Search for the cell housing the specified text and yield its [x, y] center coordinate. 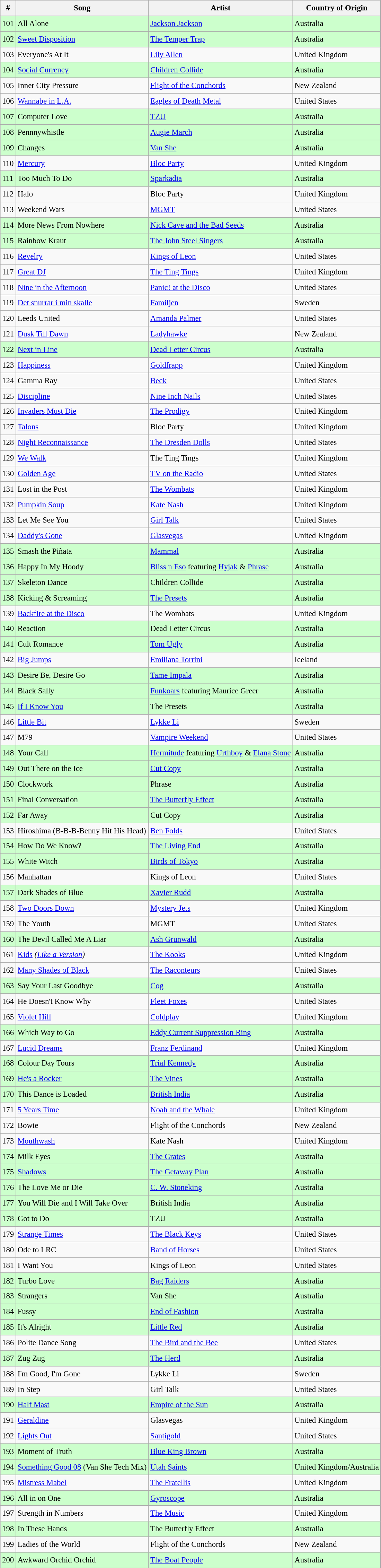
Amanda Palmer [221, 319]
Coldplay [221, 1017]
Dusk Till Dawn [82, 334]
Next in Line [82, 349]
197 [8, 1514]
Blue King Brown [221, 1451]
151 [8, 800]
Nick Cave and the Bad Seeds [221, 225]
Daddy's Gone [82, 536]
Strange Times [82, 1234]
144 [8, 691]
The Living End [221, 846]
120 [8, 319]
188 [8, 1374]
Colour Day Tours [82, 1064]
Revelry [82, 256]
164 [8, 1001]
153 [8, 831]
Kicking & Screaming [82, 598]
Tom Ugly [221, 645]
Everyone's At It [82, 55]
Trial Kennedy [221, 1064]
194 [8, 1467]
Cog [221, 986]
The Devil Called Me A Liar [82, 939]
Strangers [82, 1296]
Empire of the Sun [221, 1405]
Desire Be, Desire Go [82, 676]
145 [8, 706]
Changes [82, 148]
Rainbow Kraut [82, 241]
Mercury [82, 164]
Say Your Last Goodbye [82, 986]
The Boat People [221, 1560]
Clockwork [82, 784]
Smash the Piñata [82, 552]
168 [8, 1064]
We Walk [82, 458]
Pennnywhistle [82, 132]
Ladies of the World [82, 1545]
Cult Romance [82, 645]
173 [8, 1141]
Out There on the Ice [82, 769]
200 [8, 1560]
Let Me See You [82, 520]
143 [8, 676]
158 [8, 909]
The Prodigy [221, 412]
Emilíana Torrini [221, 660]
195 [8, 1482]
186 [8, 1343]
End of Fashion [221, 1312]
All in on One [82, 1498]
142 [8, 660]
He's a Rocker [82, 1079]
Santigold [221, 1436]
177 [8, 1203]
Country of Origin [337, 8]
Discipline [82, 396]
Far Away [82, 815]
Little Red [221, 1327]
160 [8, 939]
118 [8, 288]
The Black Keys [221, 1234]
193 [8, 1451]
Zug Zug [82, 1358]
Ash Grunwald [221, 939]
White Witch [82, 861]
Ben Folds [221, 831]
Turbo Love [82, 1281]
The Kooks [221, 955]
Utah Saints [221, 1467]
Det snurrar i min skalle [82, 303]
101 [8, 24]
The Youth [82, 924]
Happiness [82, 365]
189 [8, 1390]
Skeleton Dance [82, 582]
Milk Eyes [82, 1157]
102 [8, 40]
Lights Out [82, 1436]
Lucid Dreams [82, 1048]
Nine Inch Nails [221, 396]
Eddy Current Suppression Ring [221, 1033]
107 [8, 116]
Gyroscope [221, 1498]
Wannabe in L.A. [82, 101]
Moment of Truth [82, 1451]
Leeds United [82, 319]
Polite Dance Song [82, 1343]
Song [82, 8]
The Vines [221, 1079]
United Kingdom/Australia [337, 1467]
All Alone [82, 24]
Lily Allen [221, 55]
146 [8, 722]
170 [8, 1094]
The Dresden Dolls [221, 443]
Many Shades of Black [82, 970]
Birds of Tokyo [221, 861]
117 [8, 272]
130 [8, 474]
182 [8, 1281]
This Dance is Loaded [82, 1094]
Sparkadia [221, 179]
Jackson Jackson [221, 24]
176 [8, 1188]
192 [8, 1436]
Black Sally [82, 691]
He Doesn't Know Why [82, 1001]
C. W. Stoneking [221, 1188]
Funkoars featuring Maurice Greer [221, 691]
112 [8, 194]
Invaders Must Die [82, 412]
Something Good 08 (Van She Tech Mix) [82, 1467]
180 [8, 1250]
Fussy [82, 1312]
Hermitude featuring Urthboy & Elana Stone [221, 753]
128 [8, 443]
124 [8, 380]
181 [8, 1265]
Geraldine [82, 1421]
Big Jumps [82, 660]
Manhattan [82, 877]
131 [8, 489]
Phrase [221, 784]
Gamma Ray [82, 380]
Too Much To Do [82, 179]
166 [8, 1033]
Franz Ferdinand [221, 1048]
The Raconteurs [221, 970]
185 [8, 1327]
103 [8, 55]
129 [8, 458]
Sweet Disposition [82, 40]
TV on the Radio [221, 474]
Got to Do [82, 1218]
140 [8, 629]
134 [8, 536]
175 [8, 1172]
Panic! at the Disco [221, 288]
The John Steel Singers [221, 241]
154 [8, 846]
174 [8, 1157]
The Fratellis [221, 1482]
159 [8, 924]
165 [8, 1017]
The Love Me or Die [82, 1188]
Golden Age [82, 474]
Night Reconnaissance [82, 443]
Eagles of Death Metal [221, 101]
The Temper Trap [221, 40]
Tame Impala [221, 676]
Strength in Numbers [82, 1514]
Nine in the Afternoon [82, 288]
If I Know You [82, 706]
Great DJ [82, 272]
Bag Raiders [221, 1281]
Reaction [82, 629]
Little Bit [82, 722]
190 [8, 1405]
141 [8, 645]
191 [8, 1421]
139 [8, 613]
123 [8, 365]
Weekend Wars [82, 210]
161 [8, 955]
Violet Hill [82, 1017]
178 [8, 1218]
199 [8, 1545]
5 Years Time [82, 1110]
187 [8, 1358]
148 [8, 753]
157 [8, 893]
113 [8, 210]
115 [8, 241]
167 [8, 1048]
Iceland [337, 660]
Bowie [82, 1125]
179 [8, 1234]
Which Way to Go [82, 1033]
163 [8, 986]
Vampire Weekend [221, 737]
Dark Shades of Blue [82, 893]
Xavier Rudd [221, 893]
The Herd [221, 1358]
# [8, 8]
108 [8, 132]
150 [8, 784]
132 [8, 505]
Fleet Foxes [221, 1001]
Augie March [221, 132]
105 [8, 86]
172 [8, 1125]
133 [8, 520]
The Music [221, 1514]
Halo [82, 194]
Backfire at the Disco [82, 613]
You Will Die and I Will Take Over [82, 1203]
Beck [221, 380]
116 [8, 256]
109 [8, 148]
127 [8, 427]
122 [8, 349]
How Do We Know? [82, 846]
183 [8, 1296]
Mammal [221, 552]
Happy In My Hoody [82, 567]
147 [8, 737]
More News From Nowhere [82, 225]
149 [8, 769]
In Step [82, 1390]
196 [8, 1498]
Hiroshima (B-B-B-Benny Hit His Head) [82, 831]
Ode to LRC [82, 1250]
Shadows [82, 1172]
Familjen [221, 303]
Computer Love [82, 116]
111 [8, 179]
Bliss n Eso featuring Hyjak & Phrase [221, 567]
Final Conversation [82, 800]
The Bird and the Bee [221, 1343]
106 [8, 101]
184 [8, 1312]
Mistress Mabel [82, 1482]
Band of Horses [221, 1250]
137 [8, 582]
Your Call [82, 753]
Ladyhawke [221, 334]
Social Currency [82, 70]
In These Hands [82, 1529]
Half Mast [82, 1405]
162 [8, 970]
114 [8, 225]
Artist [221, 8]
136 [8, 567]
Lost in the Post [82, 489]
Goldfrapp [221, 365]
Talons [82, 427]
I'm Good, I'm Gone [82, 1374]
Noah and the Whale [221, 1110]
110 [8, 164]
Pumpkin Soup [82, 505]
The Grates [221, 1157]
104 [8, 70]
It's Alright [82, 1327]
135 [8, 552]
M79 [82, 737]
126 [8, 412]
The Getaway Plan [221, 1172]
171 [8, 1110]
Awkward Orchid Orchid [82, 1560]
138 [8, 598]
152 [8, 815]
I Want You [82, 1265]
Mystery Jets [221, 909]
125 [8, 396]
155 [8, 861]
119 [8, 303]
198 [8, 1529]
Mouthwash [82, 1141]
Kids (Like a Version) [82, 955]
169 [8, 1079]
121 [8, 334]
Two Doors Down [82, 909]
156 [8, 877]
Inner City Pressure [82, 86]
